Search for the cell housing the specified text and yield its [X, Y] center coordinate. 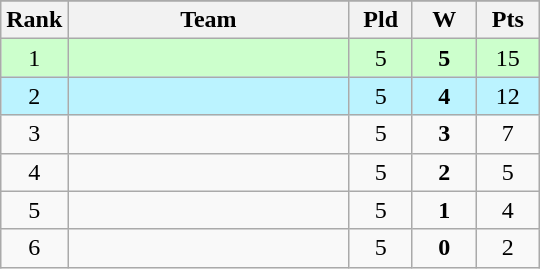
12 [508, 96]
15 [508, 58]
Rank [34, 20]
6 [34, 248]
Team [208, 20]
7 [508, 134]
W [444, 20]
0 [444, 248]
Pts [508, 20]
Pld [381, 20]
